Extract the (X, Y) coordinate from the center of the cell holding the provided text.  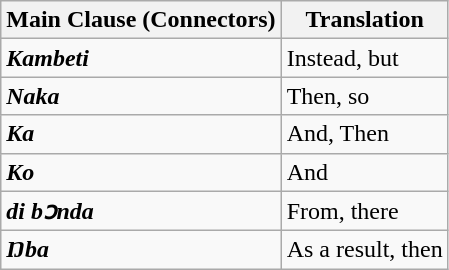
Translation (364, 20)
Instead, but (364, 58)
From, there (364, 211)
Then, so (364, 96)
Ko (141, 172)
di bɔnda (141, 211)
Kambeti (141, 58)
As a result, then (364, 250)
Naka (141, 96)
And, Then (364, 134)
Main Clause (Connectors) (141, 20)
Ŋba (141, 250)
Ka (141, 134)
And (364, 172)
